For the text-containing cell, return its midpoint in [x, y] coordinate format. 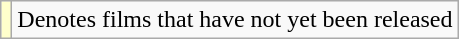
Denotes films that have not yet been released [235, 20]
